Identify which cell holds the provided text, then report its (X, Y) central coordinate. 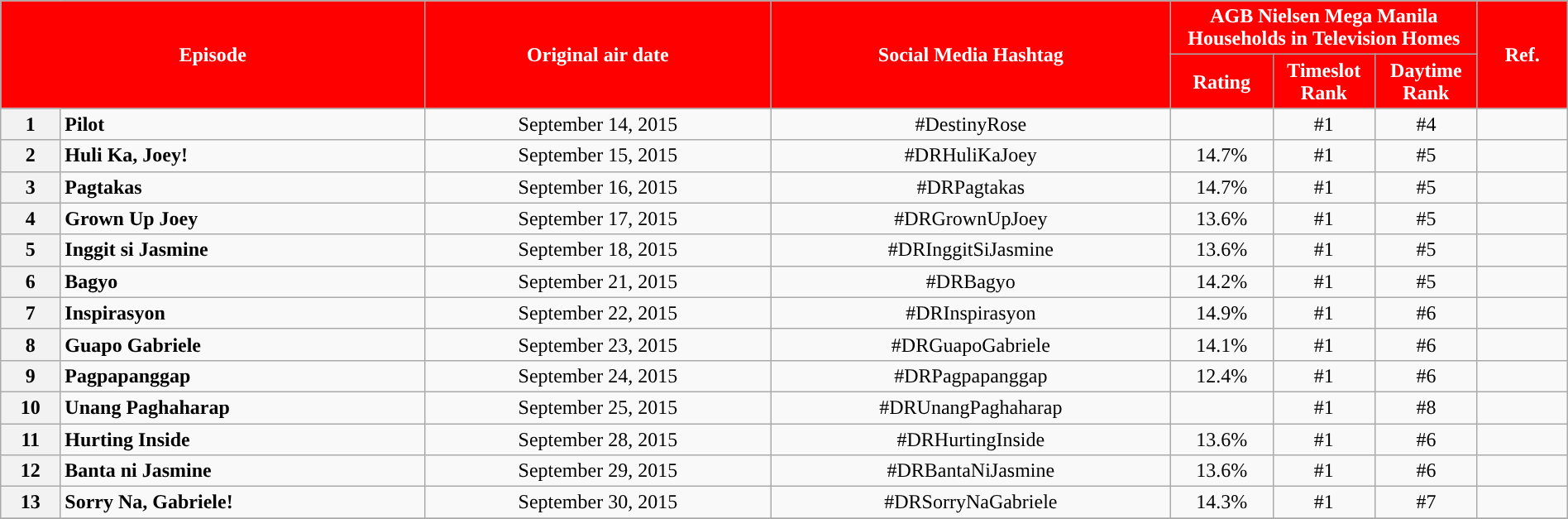
Sorry Na, Gabriele! (243, 502)
September 14, 2015 (597, 124)
11 (31, 440)
September 24, 2015 (597, 376)
September 15, 2015 (597, 156)
September 22, 2015 (597, 313)
September 16, 2015 (597, 187)
#4 (1427, 124)
14.1% (1221, 344)
September 18, 2015 (597, 250)
Inspirasyon (243, 313)
3 (31, 187)
Huli Ka, Joey! (243, 156)
Unang Paghaharap (243, 407)
#DRHurtingInside (971, 440)
#DRBantaNiJasmine (971, 471)
10 (31, 407)
September 25, 2015 (597, 407)
#DRBagyo (971, 281)
September 29, 2015 (597, 471)
#7 (1427, 502)
14.3% (1221, 502)
#DRUnangPaghaharap (971, 407)
Guapo Gabriele (243, 344)
7 (31, 313)
September 30, 2015 (597, 502)
Pagtakas (243, 187)
#DRSorryNaGabriele (971, 502)
4 (31, 219)
Hurting Inside (243, 440)
Bagyo (243, 281)
14.2% (1221, 281)
12 (31, 471)
September 21, 2015 (597, 281)
12.4% (1221, 376)
#DRGrownUpJoey (971, 219)
AGB Nielsen Mega Manila Households in Television Homes (1323, 28)
Episode (213, 55)
Grown Up Joey (243, 219)
September 23, 2015 (597, 344)
13 (31, 502)
Banta ni Jasmine (243, 471)
Timeslot Rank (1324, 81)
8 (31, 344)
#DRHuliKaJoey (971, 156)
14.9% (1221, 313)
#DestinyRose (971, 124)
Daytime Rank (1427, 81)
Pilot (243, 124)
#DRInggitSiJasmine (971, 250)
Original air date (597, 55)
Social Media Hashtag (971, 55)
#DRInspirasyon (971, 313)
September 28, 2015 (597, 440)
#DRGuapoGabriele (971, 344)
Rating (1221, 81)
1 (31, 124)
9 (31, 376)
2 (31, 156)
6 (31, 281)
September 17, 2015 (597, 219)
Ref. (1522, 55)
#DRPagtakas (971, 187)
#8 (1427, 407)
#DRPagpapanggap (971, 376)
Inggit si Jasmine (243, 250)
Pagpapanggap (243, 376)
5 (31, 250)
